Provide the [X, Y] coordinate of the cell's center where the given text is located.  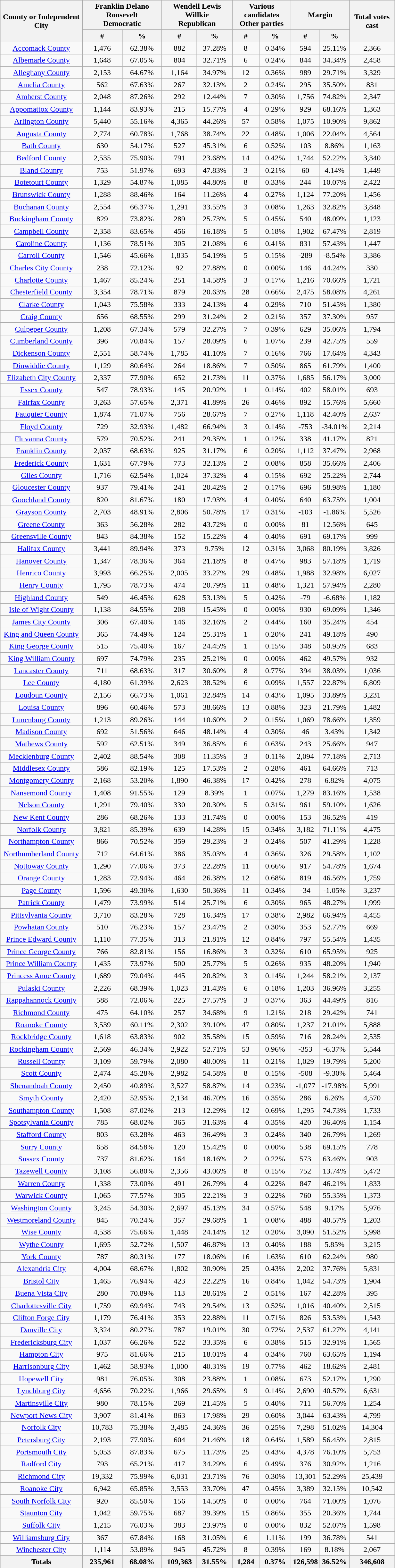
Clifton Forge City [41, 1318]
Prince William County [41, 964]
87.02% [142, 1110]
15.22% [215, 536]
78.51% [142, 243]
364 [179, 561]
Russell County [41, 1061]
54.58% [215, 1073]
Shenandoah County [41, 1086]
41.29% [334, 842]
52.22% [334, 158]
85.24% [142, 280]
23.97% [215, 1525]
0.32% [275, 952]
29.58% [334, 854]
10.60% [215, 719]
74.73% [334, 1110]
0.12% [275, 439]
51.97% [142, 170]
Henry County [41, 585]
1,321 [306, 585]
2,554 [102, 207]
1,598 [372, 1525]
31.05% [215, 1537]
5,544 [372, 1049]
25.71% [215, 903]
67.05% [142, 60]
67.47% [334, 231]
70.66% [334, 280]
22.28% [215, 866]
Rockingham County [41, 1049]
945 [179, 1550]
Warwick County [41, 1196]
10,542 [372, 1488]
Cumberland County [41, 341]
630 [102, 146]
957 [372, 317]
0.72% [275, 1330]
84.58% [142, 1147]
1,118 [306, 414]
2,048 [102, 97]
1,618 [102, 1037]
646 [179, 732]
Charlottesville City [41, 1305]
2,623 [179, 683]
35.50% [334, 85]
55.54% [334, 939]
Chesterfield County [41, 292]
683 [372, 646]
1,004 [372, 500]
1,144 [102, 109]
31.55% [215, 1562]
9.17% [334, 1208]
454 [372, 622]
63.75% [334, 500]
278 [306, 781]
42.28% [334, 1293]
29.71% [334, 72]
Williamsburg City [41, 1537]
76.23% [142, 927]
120 [179, 1147]
3,441 [102, 548]
11.73% [215, 1452]
2,819 [372, 231]
County or Independent City [41, 21]
0.96% [275, 1049]
Southampton County [41, 1110]
538 [306, 1147]
52.17% [334, 1379]
1,538 [372, 793]
5,888 [372, 1025]
2,337 [102, 378]
295 [306, 85]
2,406 [372, 463]
Portsmouth City [41, 1452]
225 [179, 1000]
Westmoreland County [41, 1220]
18.16% [215, 1159]
85.50% [142, 1501]
Lancaster County [41, 671]
15.45% [215, 610]
Nansemond County [41, 793]
67.79% [142, 463]
152 [179, 536]
267 [179, 85]
30.90% [215, 1269]
697 [102, 658]
109,363 [179, 1562]
1,630 [179, 890]
53.53% [334, 1318]
4,180 [102, 683]
1,065 [102, 1196]
64.66% [334, 768]
Prince George County [41, 952]
464 [179, 878]
Lynchburg City [41, 1391]
52.72% [142, 1244]
1,279 [306, 793]
54.73% [334, 1281]
58.98% [334, 487]
53.89% [142, 1550]
1,069 [306, 719]
5,998 [372, 1232]
144 [179, 719]
Roanoke County [41, 1025]
507 [306, 842]
6,027 [372, 573]
269 [179, 1403]
52.95% [142, 1098]
145 [179, 390]
76.05% [142, 1379]
629 [306, 329]
896 [102, 707]
Princess Anne County [41, 976]
6,942 [102, 1488]
78.15% [142, 1403]
41.10% [215, 353]
53 [246, 1049]
67.34% [142, 329]
80.19% [334, 548]
37.32% [215, 475]
Lee County [41, 683]
675 [179, 1452]
Culpeper County [41, 329]
75.58% [142, 304]
1,902 [306, 231]
0.28% [275, 768]
83.16% [334, 793]
Floyd County [41, 427]
1,006 [306, 133]
737 [102, 1159]
36.85% [215, 744]
5,753 [372, 1452]
35.03% [215, 854]
218 [306, 1013]
160 [306, 622]
691 [306, 536]
Augusta County [41, 133]
463 [179, 1134]
10,783 [102, 1428]
20.79% [215, 585]
Buchanan County [41, 207]
712 [102, 854]
5,472 [372, 1171]
1,835 [179, 256]
604 [179, 1440]
78.73% [142, 585]
1,456 [372, 195]
6,631 [372, 1391]
Wise County [41, 1232]
4,455 [372, 915]
83.65% [142, 231]
1,467 [102, 280]
57.65% [142, 402]
6.26% [334, 1098]
30.60% [215, 671]
3,389 [306, 1488]
72.94% [142, 878]
282 [179, 524]
930 [306, 610]
Buena Vista City [41, 1293]
1,966 [179, 1391]
2,347 [372, 97]
396 [102, 341]
2,697 [179, 1208]
-8.54% [334, 256]
76.94% [142, 1281]
Giles County [41, 475]
488 [306, 1220]
31.43% [215, 988]
Grayson County [41, 512]
67.84% [142, 1537]
785 [102, 1122]
49.57% [334, 658]
2,815 [372, 1440]
0.25% [275, 1428]
804 [179, 60]
1,874 [102, 414]
Appomattox County [41, 109]
Buckingham County [41, 219]
32.98% [334, 573]
1,237 [306, 1025]
Total votes cast [372, 21]
562 [102, 85]
71.00% [334, 1501]
2,134 [179, 1098]
0.63% [275, 744]
33.55% [215, 207]
1,795 [102, 585]
38.03% [334, 671]
Newport News City [41, 1415]
15.77% [215, 109]
0.80% [275, 1025]
66.25% [142, 573]
66.37% [142, 207]
2,280 [372, 585]
2,690 [306, 1391]
70.22% [142, 1391]
Northampton County [41, 842]
52.07% [334, 1525]
58.87% [215, 1086]
32.27% [215, 329]
51.52% [334, 1232]
491 [179, 1183]
73.82% [142, 219]
1,347 [102, 561]
4,564 [372, 133]
Louisa County [41, 707]
420 [306, 1122]
540 [306, 219]
0.59% [275, 1037]
2,458 [372, 60]
1,136 [102, 243]
77.06% [142, 866]
37.47% [334, 451]
2,450 [102, 1086]
21.73% [215, 378]
0.23% [275, 1086]
10.90% [334, 121]
0.86% [275, 1513]
81.62% [142, 1159]
1,565 [372, 1342]
1,110 [102, 939]
45.13% [215, 1208]
0.26% [275, 964]
Martinsville City [41, 1403]
64.10% [142, 1013]
68.08% [142, 1562]
1,095 [306, 695]
3,527 [179, 1086]
73.99% [142, 903]
63.65% [334, 1354]
257 [179, 1013]
773 [179, 463]
710 [306, 304]
-1,077 [306, 1086]
1,768 [179, 133]
2,806 [179, 512]
Brunswick County [41, 195]
2,226 [102, 988]
843 [102, 536]
1,508 [102, 1110]
129 [179, 793]
74.79% [142, 658]
71.11% [334, 829]
475 [102, 1013]
395 [372, 1293]
741 [372, 1013]
1,543 [372, 1318]
55.16% [142, 121]
821 [372, 439]
-289 [306, 256]
1,112 [306, 451]
1,000 [179, 1367]
Fairfax County [41, 402]
14.50% [215, 1501]
1,061 [179, 695]
19,332 [102, 1476]
522 [179, 1342]
34.68% [215, 1013]
673 [306, 1379]
46.87% [215, 1244]
Staunton City [41, 1513]
2,703 [102, 512]
3,044 [306, 1415]
61.27% [334, 1330]
41.17% [334, 439]
753 [102, 170]
Stafford County [41, 1134]
39.39% [215, 1513]
5,200 [372, 1061]
67.40% [142, 622]
2,037 [102, 451]
80.64% [142, 365]
Botetourt County [41, 182]
0.11% [275, 756]
22.21% [215, 1196]
Suffolk City [41, 1525]
16.18% [215, 231]
59.75% [142, 1513]
29.68% [215, 1220]
306 [102, 622]
1,631 [102, 463]
43.72% [215, 524]
1,329 [102, 182]
845 [102, 1220]
Petersburg City [41, 1440]
386 [179, 854]
5,526 [372, 512]
62.24% [334, 1257]
Wendell Lewis WillkieRepublican [197, 15]
-103 [306, 512]
Prince Edward County [41, 939]
82.19% [142, 768]
58.08% [334, 292]
33.35% [215, 1342]
4,141 [372, 1330]
69.15% [334, 1147]
0.58% [275, 121]
Sussex County [41, 1159]
42.40% [334, 414]
865 [306, 365]
Hampton City [41, 1354]
1,029 [306, 1061]
317 [179, 671]
8.39% [215, 793]
Clarke County [41, 304]
29.23% [215, 842]
935 [306, 964]
1,208 [102, 329]
54.87% [142, 182]
1,254 [372, 1403]
1,359 [372, 719]
89.94% [142, 548]
8.86% [334, 146]
78.93% [142, 390]
Mathews County [41, 744]
1,940 [372, 964]
Gloucester County [41, 487]
61.39% [142, 683]
Richmond County [41, 1013]
24.13% [215, 304]
0.47% [275, 561]
33.89% [334, 695]
57.43% [334, 243]
25.73% [215, 219]
208 [179, 610]
1,338 [102, 1183]
18.86% [215, 365]
68.39% [142, 988]
Norfolk County [41, 829]
2,420 [102, 1098]
658 [102, 1147]
2,137 [372, 976]
3,237 [372, 890]
53.13% [215, 598]
12.56% [334, 524]
32.91% [334, 1342]
60.78% [142, 133]
New Kent County [41, 817]
28.61% [215, 1293]
1,448 [179, 1232]
Harrisonburg City [41, 1367]
64.67% [142, 72]
37.30% [334, 317]
Hanover County [41, 561]
340 [306, 1134]
76.41% [142, 1318]
3,821 [102, 829]
0.51% [275, 1293]
Elizabeth City County [41, 378]
56.28% [142, 524]
45.66% [142, 256]
25,439 [372, 1476]
1,036 [372, 671]
Surry County [41, 1147]
355 [306, 1513]
1,462 [102, 1367]
125 [179, 768]
84.55% [142, 610]
Margin [320, 15]
65.21% [142, 1464]
5,976 [372, 1208]
299 [179, 317]
4,075 [372, 781]
640 [306, 500]
39.10% [215, 1025]
62.38% [142, 48]
863 [179, 1415]
4,378 [306, 1452]
4,538 [102, 1232]
1,123 [372, 219]
Henrico County [41, 573]
77.18% [334, 756]
-6.37% [334, 1049]
51.02% [334, 1428]
69.09% [334, 610]
1,037 [102, 1342]
Lunenburg County [41, 719]
1,716 [102, 475]
Wythe County [41, 1244]
63.83% [142, 1037]
3.43% [334, 732]
20.92% [215, 390]
-1.86% [334, 512]
Mecklenburg County [41, 756]
548 [306, 1208]
3,090 [306, 1232]
417 [179, 1464]
803 [102, 1134]
793 [102, 1464]
14,304 [372, 1428]
1,648 [102, 60]
423 [179, 1281]
Goochland County [41, 500]
24.36% [215, 1428]
21.79% [334, 707]
29.54% [215, 1305]
3,182 [306, 829]
23.47% [215, 927]
1,075 [306, 121]
1,479 [102, 903]
50.36% [215, 890]
44.26% [215, 121]
75.90% [142, 158]
1,138 [102, 610]
1,890 [179, 781]
2,474 [102, 1073]
2,153 [102, 72]
81.67% [142, 500]
652 [179, 378]
4,261 [372, 292]
70.89% [142, 1293]
33.27% [215, 573]
63.46% [334, 1159]
-753 [306, 427]
32.15% [334, 1488]
1,363 [372, 109]
1,988 [306, 573]
66.73% [142, 695]
4,365 [179, 121]
62.54% [142, 475]
70.24% [142, 1220]
28 [246, 292]
77.57% [142, 1196]
153 [306, 817]
Carroll County [41, 256]
547 [102, 390]
0.49% [275, 1464]
1,284 [246, 1562]
1,674 [372, 866]
1,785 [179, 353]
0.57% [275, 1208]
58.01% [334, 390]
541 [372, 1537]
32.93% [142, 427]
72.12% [142, 268]
4,656 [102, 1391]
1,380 [372, 304]
82.81% [142, 952]
0.33% [275, 182]
3,354 [102, 292]
490 [372, 634]
3,245 [102, 1208]
56.45% [334, 1440]
3,068 [306, 548]
65.95% [334, 952]
5,660 [372, 402]
2,968 [372, 451]
6,809 [372, 683]
81.66% [142, 1354]
34.34% [334, 60]
323 [306, 707]
1,408 [102, 793]
1,164 [179, 72]
989 [306, 72]
King and Queen County [41, 634]
903 [372, 1159]
20.63% [215, 292]
38.74% [215, 133]
313 [179, 939]
60.46% [142, 707]
31.63% [215, 1122]
559 [372, 341]
847 [306, 1183]
Dinwiddie County [41, 365]
20.36% [334, 1513]
1,129 [102, 365]
Campbell County [41, 231]
22.04% [334, 133]
York County [41, 1257]
54.19% [215, 256]
34 [246, 1208]
1,756 [306, 97]
75.38% [142, 1428]
367 [102, 1537]
929 [306, 109]
Bristol City [41, 1281]
1,269 [372, 1134]
419 [372, 817]
3,710 [102, 915]
858 [306, 463]
2,202 [306, 1269]
474 [179, 585]
45.28% [142, 1073]
75.66% [142, 1232]
81.41% [142, 1415]
1,024 [179, 475]
Amherst County [41, 97]
280 [102, 1293]
22.88% [215, 1318]
1,999 [372, 903]
3,826 [372, 548]
669 [372, 927]
1,689 [102, 976]
5,440 [102, 121]
Warren County [41, 1183]
57.18% [334, 561]
402 [306, 390]
32.71% [215, 60]
4,475 [372, 829]
27.88% [215, 268]
3,329 [372, 72]
30.92% [334, 1464]
180 [179, 500]
2,422 [372, 182]
36 [246, 1428]
Middlesex County [41, 768]
1,447 [372, 243]
83.28% [142, 915]
70.84% [142, 341]
5,053 [102, 1452]
0.16% [275, 353]
376 [306, 1464]
1,721 [372, 280]
Fauquier County [41, 414]
2,774 [102, 133]
Patrick County [41, 903]
975 [102, 1354]
882 [179, 48]
Tazewell County [41, 1171]
Bath County [41, 146]
88.46% [142, 195]
25.66% [334, 744]
18.06% [215, 1257]
21.08% [215, 243]
1,719 [372, 561]
75.99% [142, 1476]
Northumberland County [41, 854]
1,043 [102, 304]
James City County [41, 622]
46.34% [142, 1049]
0.41% [275, 243]
Montgomery County [41, 781]
31.17% [215, 451]
2,551 [102, 353]
17.98% [215, 1415]
359 [179, 842]
937 [102, 487]
1,904 [372, 1281]
2,193 [102, 1440]
45.72% [215, 1550]
85.39% [142, 829]
Franklin Delano RooseveltDemocratic [122, 15]
91.55% [142, 793]
527 [179, 146]
19 [246, 1367]
36.49% [215, 1134]
14.28% [215, 829]
4.14% [334, 170]
18.01% [215, 1354]
4,570 [372, 1098]
29.42% [334, 1013]
Amelia County [41, 85]
52.71% [215, 1049]
54.30% [142, 1208]
14.58% [215, 280]
20.82% [215, 976]
46.38% [215, 781]
25.31% [215, 634]
22.87% [334, 683]
-79 [306, 598]
Frederick County [41, 463]
1,557 [306, 683]
11.35% [215, 756]
35.24% [334, 622]
213 [179, 1110]
716 [306, 1037]
3,907 [102, 1415]
728 [179, 915]
78.71% [142, 292]
63.28% [142, 1134]
5,464 [372, 1073]
34.97% [215, 72]
Dickenson County [41, 353]
947 [372, 744]
South Norfolk City [41, 1501]
1,507 [179, 1244]
13,301 [306, 1476]
56.70% [334, 1403]
19.79% [334, 1061]
3,000 [372, 378]
65.85% [142, 1488]
9.75% [215, 548]
28.09% [215, 341]
38.66% [215, 707]
Caroline County [41, 243]
0.60% [275, 1415]
Loudoun County [41, 695]
-508 [306, 1073]
78.36% [142, 561]
25.21% [215, 658]
2,515 [372, 1305]
3,553 [179, 1488]
1,244 [306, 976]
4,004 [102, 1269]
41.89% [215, 402]
2,356 [179, 1171]
628 [179, 598]
1,283 [102, 878]
Scott County [41, 1073]
820 [102, 500]
32.82% [334, 207]
586 [102, 768]
3,848 [372, 207]
61.79% [334, 365]
965 [306, 903]
28.67% [215, 414]
Fluvanna County [41, 439]
25.22% [334, 475]
829 [102, 219]
346,608 [372, 1562]
26 [246, 402]
Washington County [41, 1208]
Pulaski County [41, 988]
33.70% [215, 1488]
68.16% [334, 109]
594 [306, 48]
66.26% [142, 1342]
89.26% [142, 719]
819 [306, 878]
2,371 [179, 402]
Smyth County [41, 1098]
238 [102, 268]
932 [372, 658]
2,402 [102, 756]
21.01% [334, 1025]
11.26% [215, 195]
Page County [41, 890]
3,263 [102, 402]
713 [372, 768]
0.07% [275, 793]
24.45% [215, 646]
3,109 [102, 1061]
1,154 [372, 1122]
510 [102, 927]
23.88% [215, 1379]
43.06% [215, 1171]
5,831 [372, 1269]
77.35% [142, 939]
1,794 [372, 329]
12.29% [215, 1110]
76 [246, 1476]
60.11% [142, 1025]
48.91% [142, 512]
30 [246, 1330]
696 [306, 487]
16.34% [215, 915]
1,295 [306, 1110]
Powhatan County [41, 927]
251 [179, 280]
1.63% [275, 1257]
47.83% [215, 170]
244 [306, 182]
2,744 [372, 475]
17.93% [215, 500]
826 [306, 1318]
83.93% [142, 109]
1,194 [372, 1354]
0.50% [275, 365]
1.11% [275, 1537]
29.35% [215, 439]
2,922 [179, 1049]
199 [306, 1537]
778 [372, 1147]
743 [179, 1305]
16.86% [215, 952]
338 [306, 439]
866 [102, 842]
879 [179, 292]
0.44% [275, 622]
88.54% [142, 756]
169 [306, 1550]
0.71% [275, 1318]
124 [179, 634]
188 [306, 1244]
981 [102, 1379]
-9.30% [334, 1073]
74.82% [334, 97]
36.78% [334, 1537]
40.40% [334, 1305]
1,182 [372, 598]
68.26% [142, 817]
50.95% [334, 646]
Charlotte County [41, 280]
76.03% [142, 1525]
0.68% [275, 878]
35.06% [334, 329]
0.46% [275, 402]
445 [179, 976]
3,108 [102, 1171]
73.97% [142, 964]
289 [179, 219]
832 [306, 1525]
17.53% [215, 768]
2,094 [306, 756]
72.06% [142, 1000]
1,085 [179, 182]
21.18% [215, 561]
168 [179, 1537]
1,213 [102, 719]
40.31% [215, 1367]
1,124 [306, 195]
1,342 [372, 732]
687 [179, 1513]
920 [102, 1501]
2,214 [372, 427]
2,156 [102, 695]
961 [306, 805]
54.17% [142, 146]
73.00% [142, 1183]
Hopewell City [41, 1379]
Bedford County [41, 158]
21.45% [215, 1403]
383 [179, 1525]
35.58% [215, 1037]
48.09% [334, 219]
15.76% [334, 402]
Arlington County [41, 121]
35.66% [334, 463]
-1.05% [334, 890]
Franklin County [41, 451]
Richmond City [41, 1476]
6.82% [334, 781]
13.74% [334, 1171]
1,685 [306, 378]
2,302 [179, 1025]
36.96% [334, 988]
1,802 [179, 1269]
62.51% [142, 744]
59.79% [142, 1061]
31.24% [215, 317]
Craig County [41, 317]
Spotsylvania County [41, 1122]
17.64% [334, 353]
Pittsylvania County [41, 915]
Greensville County [41, 536]
456 [179, 231]
King George County [41, 646]
87.26% [142, 97]
74.49% [142, 634]
4,799 [372, 1415]
79.41% [142, 487]
2,569 [102, 1049]
1,180 [372, 487]
3,485 [179, 1428]
349 [179, 744]
2,637 [372, 414]
Roanoke City [41, 1488]
Halifax County [41, 548]
15.42% [215, 1147]
45.31% [215, 146]
51.45% [334, 304]
3,340 [372, 158]
48.27% [334, 903]
133 [179, 817]
37.28% [215, 48]
264 [179, 365]
1,695 [102, 1244]
Greene County [41, 524]
126,598 [306, 1562]
Alleghany County [41, 72]
348 [306, 646]
63.43% [334, 1415]
1,589 [306, 1440]
243 [306, 744]
1,102 [372, 854]
4,343 [372, 353]
2,475 [306, 292]
Highland County [41, 598]
57 [246, 121]
46 [306, 732]
999 [372, 536]
52.29% [334, 1476]
20.30% [215, 805]
32.16% [215, 622]
20.42% [215, 487]
1,263 [306, 207]
500 [179, 964]
Isle of Wight County [41, 610]
1,833 [372, 1183]
2,481 [372, 1367]
1,733 [372, 1110]
2,366 [372, 48]
69.94% [142, 1305]
Orange County [41, 878]
7,298 [306, 1428]
-353 [306, 1049]
53.20% [142, 781]
0.69% [275, 1110]
80.27% [142, 1330]
49.18% [334, 634]
1,596 [102, 890]
18 [246, 1440]
0.88% [275, 707]
79.04% [142, 976]
25.11% [334, 48]
Accomack County [41, 48]
Charles City County [41, 268]
1,016 [306, 1305]
46.56% [334, 878]
-34.01% [334, 427]
1,546 [102, 256]
-6.68% [334, 598]
77.20% [334, 195]
92 [179, 268]
32.84% [215, 695]
22.22% [215, 1281]
2,168 [102, 781]
6,031 [179, 1476]
103 [306, 146]
54.78% [334, 866]
461 [306, 768]
42.75% [334, 341]
68.55% [142, 317]
Nottoway County [41, 866]
Essex County [41, 390]
2,537 [306, 1330]
588 [102, 1000]
239 [306, 341]
78.66% [334, 719]
81 [306, 524]
764 [306, 1501]
816 [372, 1000]
1.21% [275, 1013]
52.77% [334, 927]
76.10% [334, 1452]
1,465 [102, 1281]
983 [306, 561]
68.67% [142, 1269]
Rockbridge County [41, 1037]
2,358 [102, 231]
23.71% [215, 1476]
-34 [306, 890]
44.24% [334, 268]
1.07% [275, 341]
22 [246, 133]
1,346 [372, 610]
40.89% [142, 1086]
5,991 [372, 1086]
Various candidatesOther parties [262, 15]
Winchester City [41, 1550]
917 [306, 866]
44.49% [334, 1000]
46.45% [142, 598]
797 [306, 939]
38.52% [215, 683]
49.30% [142, 890]
Bland County [41, 170]
26.38% [215, 878]
394 [306, 671]
King William County [41, 658]
Albemarle County [41, 60]
46.70% [215, 1098]
80.31% [142, 1257]
71.07% [142, 414]
36.40% [334, 1122]
3,993 [102, 573]
Rappahannock County [41, 1000]
791 [179, 158]
1,179 [102, 1318]
9,862 [372, 121]
3,539 [102, 1025]
1,449 [372, 170]
235 [179, 658]
1,288 [102, 195]
1,215 [102, 1525]
892 [306, 402]
1,476 [102, 48]
44.80% [215, 182]
514 [179, 903]
Norfolk City [41, 1428]
37.76% [334, 1269]
3,255 [372, 988]
1,114 [102, 1550]
23.68% [215, 158]
Fredericksburg City [41, 1342]
1,400 [372, 365]
902 [179, 1037]
21.46% [215, 1440]
177 [179, 1257]
Madison County [41, 732]
3,231 [372, 695]
1,626 [372, 805]
58.74% [142, 353]
59.10% [334, 805]
844 [306, 60]
64.61% [142, 854]
46.21% [334, 1183]
25.77% [215, 964]
12.44% [215, 97]
1,023 [179, 988]
87.83% [142, 1452]
2,067 [372, 1550]
639 [179, 829]
67.63% [142, 85]
48.14% [215, 732]
656 [102, 317]
55.35% [334, 1196]
Alexandria City [41, 1269]
5.85% [334, 1244]
Radford City [41, 1464]
21.81% [215, 939]
752 [306, 1171]
75.40% [142, 646]
84.38% [142, 536]
79.40% [142, 805]
1,076 [372, 1501]
113 [179, 1293]
Danville City [41, 1330]
645 [372, 524]
729 [102, 427]
-17.98% [334, 1086]
3,386 [372, 256]
50.78% [215, 512]
27.57% [215, 1000]
292 [179, 97]
1,163 [372, 146]
0.09% [275, 683]
19.01% [215, 1330]
Totals [41, 1562]
56.80% [142, 1171]
3,215 [372, 1244]
1,228 [372, 842]
333 [179, 304]
8.18% [334, 1550]
Nelson County [41, 805]
58.93% [142, 1367]
0.64% [275, 1440]
326 [306, 854]
235,961 [102, 1562]
34.29% [215, 1464]
58.21% [334, 976]
60 [306, 170]
2,713 [372, 756]
57.94% [334, 585]
31.74% [215, 817]
549 [102, 598]
29.65% [215, 1391]
2,080 [179, 1061]
51.56% [142, 732]
756 [179, 414]
3,324 [102, 1330]
68.02% [142, 1122]
10.07% [334, 182]
592 [102, 744]
1,373 [372, 1196]
18.62% [334, 1367]
48.20% [334, 964]
28.24% [334, 1037]
69.17% [334, 536]
56.17% [334, 378]
2,005 [179, 573]
40.00% [215, 1061]
24.14% [215, 1232]
